From the cell containing the given text, extract its center point as [X, Y] coordinate. 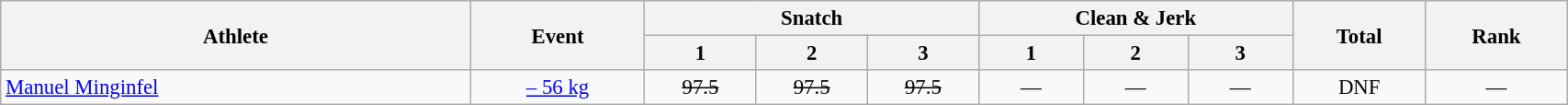
Athlete [235, 35]
DNF [1359, 87]
Event [558, 35]
– 56 kg [558, 87]
Total [1359, 35]
Rank [1495, 35]
Clean & Jerk [1135, 18]
Manuel Minginfel [235, 87]
Snatch [812, 18]
